For the text-containing cell, return its midpoint in [X, Y] coordinate format. 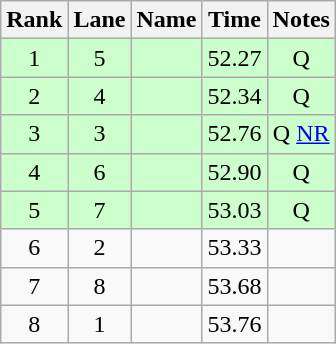
Q NR [301, 134]
Notes [301, 20]
52.76 [234, 134]
52.27 [234, 58]
Lane [100, 20]
Rank [34, 20]
Name [166, 20]
53.68 [234, 286]
52.34 [234, 96]
53.33 [234, 248]
53.76 [234, 324]
52.90 [234, 172]
Time [234, 20]
53.03 [234, 210]
